Extract the (X, Y) coordinate from the center of the cell holding the provided text.  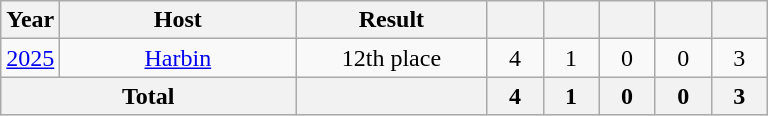
12th place (392, 58)
Harbin (178, 58)
Result (392, 20)
Total (148, 96)
Year (30, 20)
2025 (30, 58)
Host (178, 20)
